Capture the cell that displays the provided text and extract its (x, y) central coordinate. 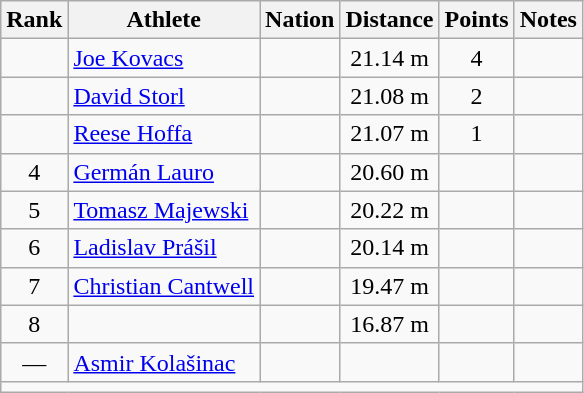
Asmir Kolašinac (164, 362)
7 (34, 286)
Nation (300, 20)
Germán Lauro (164, 172)
5 (34, 210)
21.08 m (390, 96)
David Storl (164, 96)
Ladislav Prášil (164, 248)
20.60 m (390, 172)
— (34, 362)
16.87 m (390, 324)
Points (476, 20)
6 (34, 248)
Athlete (164, 20)
Reese Hoffa (164, 134)
Rank (34, 20)
Distance (390, 20)
20.22 m (390, 210)
Notes (548, 20)
21.14 m (390, 58)
2 (476, 96)
1 (476, 134)
8 (34, 324)
Joe Kovacs (164, 58)
21.07 m (390, 134)
20.14 m (390, 248)
Tomasz Majewski (164, 210)
19.47 m (390, 286)
Christian Cantwell (164, 286)
